Locate the cell with the specified text and output its (X, Y) center coordinate. 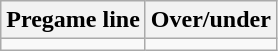
Over/under (210, 20)
Pregame line (74, 20)
